Search for the cell housing the specified text and yield its [x, y] center coordinate. 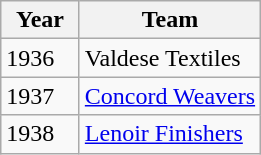
1937 [40, 96]
1938 [40, 134]
Valdese Textiles [170, 58]
Lenoir Finishers [170, 134]
Team [170, 20]
1936 [40, 58]
Year [40, 20]
Concord Weavers [170, 96]
